Provide the (x, y) coordinate of the cell's center where the given text is located.  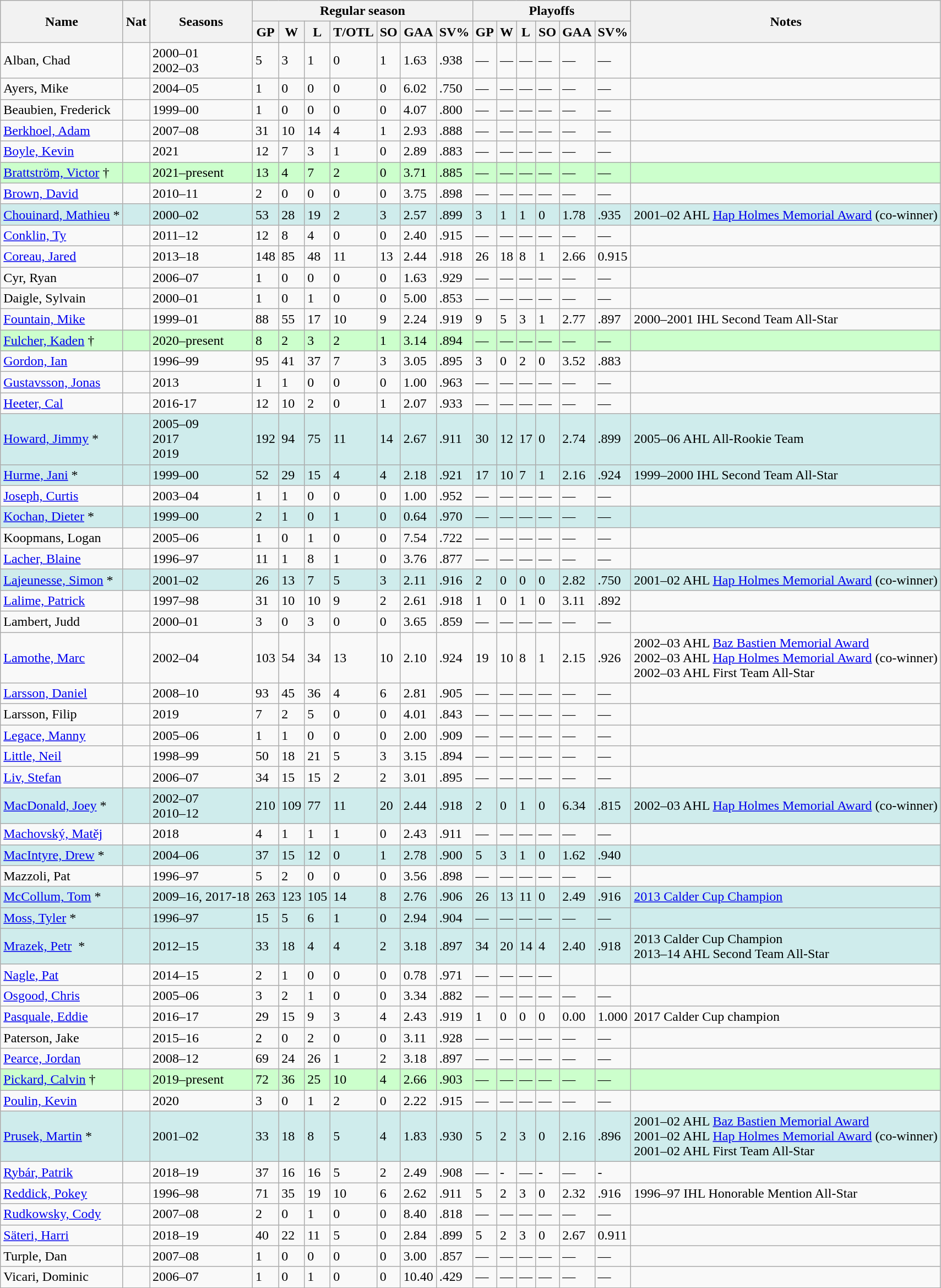
2015–16 (202, 1037)
2004–05 (202, 89)
Paterson, Jake (62, 1037)
.906 (454, 897)
.843 (454, 715)
1999–2000 IHL Second Team All-Star (786, 475)
0.78 (418, 975)
MacDonald, Joey * (62, 805)
.892 (613, 600)
85 (292, 256)
48 (317, 256)
1998–99 (202, 756)
.896 (613, 1137)
2013 Calder Cup Champion2013–14 AHL Second Team All-Star (786, 946)
77 (317, 805)
.908 (454, 1172)
2000–02 (202, 214)
Vicari, Dominic (62, 1277)
3.14 (418, 340)
.963 (454, 382)
1.62 (577, 855)
Hurme, Jani * (62, 475)
105 (317, 897)
.900 (454, 855)
2005–06 AHL All-Rookie Team (786, 439)
2020–present (202, 340)
3.01 (418, 777)
30 (485, 439)
Notes (786, 21)
3.56 (418, 876)
Pasquale, Eddie (62, 1016)
0.915 (613, 256)
22 (292, 1235)
Gordon, Ian (62, 361)
.921 (454, 475)
.888 (454, 131)
T/OTL (353, 32)
Lalime, Patrick (62, 600)
Legace, Manny (62, 735)
50 (265, 756)
2.62 (418, 1193)
.903 (454, 1080)
.938 (454, 61)
10.40 (418, 1277)
Säteri, Harri (62, 1235)
2016–17 (202, 1016)
Daigle, Sylvain (62, 299)
41 (292, 361)
95 (265, 361)
2002–03 AHL Baz Bastien Memorial Award2002–03 AHL Hap Holmes Memorial Award (co-winner)2002–03 AHL First Team All-Star (786, 658)
109 (292, 805)
Koopmans, Logan (62, 538)
Coreau, Jared (62, 256)
2.00 (418, 735)
.930 (454, 1137)
.853 (454, 299)
53 (265, 214)
3.71 (418, 172)
2.94 (418, 918)
0.00 (577, 1016)
.818 (454, 1214)
Brattström, Victor † (62, 172)
Joseph, Curtis (62, 496)
Moss, Tyler * (62, 918)
0.911 (613, 1235)
192 (265, 439)
Lajeunesse, Simon * (62, 580)
1.000 (613, 1016)
.882 (454, 995)
Nagle, Pat (62, 975)
Rudkowsky, Cody (62, 1214)
4.01 (418, 715)
2.24 (418, 320)
Fulcher, Kaden † (62, 340)
2008–12 (202, 1059)
2000–012002–03 (202, 61)
40 (265, 1235)
Rybár, Patrik (62, 1172)
7.54 (418, 538)
Poulin, Kevin (62, 1101)
21 (317, 756)
Pickard, Calvin † (62, 1080)
123 (292, 897)
.952 (454, 496)
2.76 (418, 897)
Cyr, Ryan (62, 277)
Conklin, Ty (62, 235)
2013 (202, 382)
Chouinard, Mathieu * (62, 214)
Osgood, Chris (62, 995)
2.07 (418, 403)
2013–18 (202, 256)
2012–15 (202, 946)
Fountain, Mike (62, 320)
.857 (454, 1256)
2.22 (418, 1101)
2.77 (577, 320)
2013 Calder Cup Champion (786, 897)
Turple, Dan (62, 1256)
.929 (454, 277)
2002–04 (202, 658)
Name (62, 21)
.909 (454, 735)
.935 (613, 214)
.885 (454, 172)
.928 (454, 1037)
Lambert, Judd (62, 621)
45 (292, 694)
Larsson, Daniel (62, 694)
MacIntyre, Drew * (62, 855)
2.57 (418, 214)
2004–06 (202, 855)
3.34 (418, 995)
1.78 (577, 214)
Kochan, Dieter * (62, 517)
2.93 (418, 131)
.933 (454, 403)
.429 (454, 1277)
3.65 (418, 621)
2.18 (418, 475)
2005–0920172019 (202, 439)
69 (265, 1059)
2021–present (202, 172)
2001–02 AHL Baz Bastien Memorial Award2001–02 AHL Hap Holmes Memorial Award (co-winner)2001–02 AHL First Team All-Star (786, 1137)
2.84 (418, 1235)
Gustavsson, Jonas (62, 382)
1999–01 (202, 320)
Heeter, Cal (62, 403)
1996–98 (202, 1193)
Seasons (202, 21)
3.75 (418, 193)
25 (317, 1080)
.877 (454, 559)
71 (265, 1193)
2002–072010–12 (202, 805)
.971 (454, 975)
2.82 (577, 580)
.905 (454, 694)
Prusek, Martin * (62, 1137)
75 (317, 439)
.926 (613, 658)
88 (265, 320)
94 (292, 439)
1997–98 (202, 600)
.859 (454, 621)
Lacher, Blaine (62, 559)
2014–15 (202, 975)
Larsson, Filip (62, 715)
52 (265, 475)
Playoffs (552, 11)
2009–16, 2017-18 (202, 897)
.970 (454, 517)
2.78 (418, 855)
55 (292, 320)
1996–97 IHL Honorable Mention All-Star (786, 1193)
Berkhoel, Adam (62, 131)
Brown, David (62, 193)
148 (265, 256)
Lamothe, Marc (62, 658)
8.40 (418, 1214)
2011–12 (202, 235)
2.61 (418, 600)
1.83 (418, 1137)
2.15 (577, 658)
3.05 (418, 361)
2020 (202, 1101)
5.00 (418, 299)
.940 (613, 855)
2002–03 AHL Hap Holmes Memorial Award (co-winner) (786, 805)
2008–10 (202, 694)
McCollum, Tom * (62, 897)
Beaubien, Frederick (62, 110)
2.11 (418, 580)
2019 (202, 715)
Mrazek, Petr * (62, 946)
Little, Neil (62, 756)
2021 (202, 151)
2018 (202, 834)
103 (265, 658)
2000–2001 IHL Second Team All-Star (786, 320)
3.00 (418, 1256)
Howard, Jimmy * (62, 439)
2.89 (418, 151)
2016-17 (202, 403)
2.81 (418, 694)
28 (292, 214)
Mazzoli, Pat (62, 876)
93 (265, 694)
Ayers, Mike (62, 89)
54 (292, 658)
2.74 (577, 439)
3.52 (577, 361)
72 (265, 1080)
6.02 (418, 89)
Reddick, Pokey (62, 1193)
.904 (454, 918)
3.76 (418, 559)
2019–present (202, 1080)
3.15 (418, 756)
2003–04 (202, 496)
2010–11 (202, 193)
2.10 (418, 658)
Nat (136, 21)
Boyle, Kevin (62, 151)
Regular season (362, 11)
.800 (454, 110)
24 (292, 1059)
2017 Calder Cup champion (786, 1016)
210 (265, 805)
6.34 (577, 805)
4.07 (418, 110)
0.64 (418, 517)
Liv, Stefan (62, 777)
Pearce, Jordan (62, 1059)
.815 (613, 805)
263 (265, 897)
2.32 (577, 1193)
Machovský, Matěj (62, 834)
1996–99 (202, 361)
.722 (454, 538)
35 (292, 1193)
Alban, Chad (62, 61)
